Provide the (x, y) coordinate of the cell's center where the given text is located.  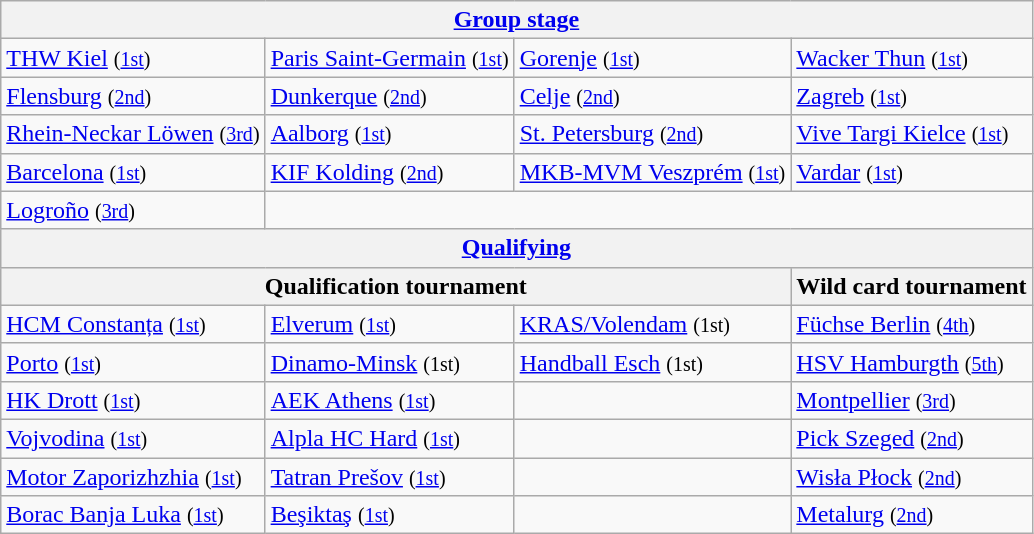
Qualification tournament (396, 286)
Vardar (1st) (912, 172)
Paris Saint-Germain (1st) (390, 58)
THW Kiel (1st) (133, 58)
Group stage (516, 20)
Montpellier (3rd) (912, 400)
Aalborg (1st) (390, 134)
HSV Hamburgth (5th) (912, 362)
Dunkerque (2nd) (390, 96)
Wisła Płock (2nd) (912, 477)
Barcelona (1st) (133, 172)
Wild card tournament (912, 286)
Qualifying (516, 248)
Zagreb (1st) (912, 96)
Flensburg (2nd) (133, 96)
Celje (2nd) (652, 96)
Pick Szeged (2nd) (912, 438)
Alpla HC Hard (1st) (390, 438)
HCM Constanța (1st) (133, 324)
Wacker Thun (1st) (912, 58)
Vojvodina (1st) (133, 438)
MKB-MVM Veszprém (1st) (652, 172)
St. Petersburg (2nd) (652, 134)
KRAS/Volendam (1st) (652, 324)
Gorenje (1st) (652, 58)
AEK Athens (1st) (390, 400)
Elverum (1st) (390, 324)
Motor Zaporizhzhia (1st) (133, 477)
Logroño (3rd) (133, 210)
Vive Targi Kielce (1st) (912, 134)
Beşiktaş (1st) (390, 515)
Füchse Berlin (4th) (912, 324)
Dinamo-Minsk (1st) (390, 362)
Handball Esch (1st) (652, 362)
Rhein-Neckar Löwen (3rd) (133, 134)
Borac Banja Luka (1st) (133, 515)
Tatran Prešov (1st) (390, 477)
Metalurg (2nd) (912, 515)
Porto (1st) (133, 362)
KIF Kolding (2nd) (390, 172)
HK Drott (1st) (133, 400)
